Detect which cell encompasses the target text, then output its (x, y) center coordinate. 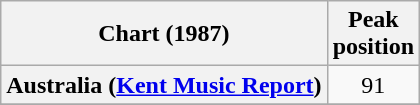
Chart (1987) (164, 34)
91 (373, 85)
Australia (Kent Music Report) (164, 85)
Peakposition (373, 34)
